Determine the [X, Y] coordinate at the center of the cell enclosing the given text.  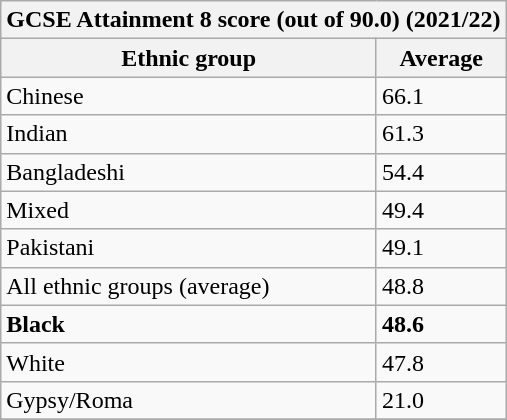
Black [189, 324]
Bangladeshi [189, 172]
All ethnic groups (average) [189, 286]
Pakistani [189, 248]
Indian [189, 134]
49.1 [441, 248]
66.1 [441, 96]
Ethnic group [189, 58]
White [189, 362]
49.4 [441, 210]
47.8 [441, 362]
Average [441, 58]
61.3 [441, 134]
GCSE Attainment 8 score (out of 90.0) (2021/22) [254, 20]
Mixed [189, 210]
54.4 [441, 172]
48.8 [441, 286]
21.0 [441, 400]
Gypsy/Roma [189, 400]
Chinese [189, 96]
48.6 [441, 324]
